Return the (X, Y) coordinate for the center point of the cell that contains the specified text.  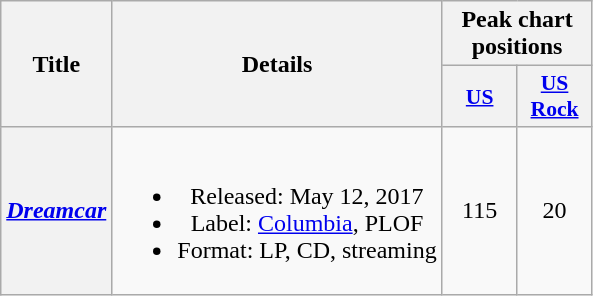
US (480, 96)
USRock (554, 96)
Dreamcar (56, 210)
115 (480, 210)
Details (277, 64)
Peak chart positions (517, 34)
Title (56, 64)
Released: May 12, 2017Label: Columbia, PLOFFormat: LP, CD, streaming (277, 210)
20 (554, 210)
